Determine the (X, Y) coordinate at the center of the cell enclosing the given text.  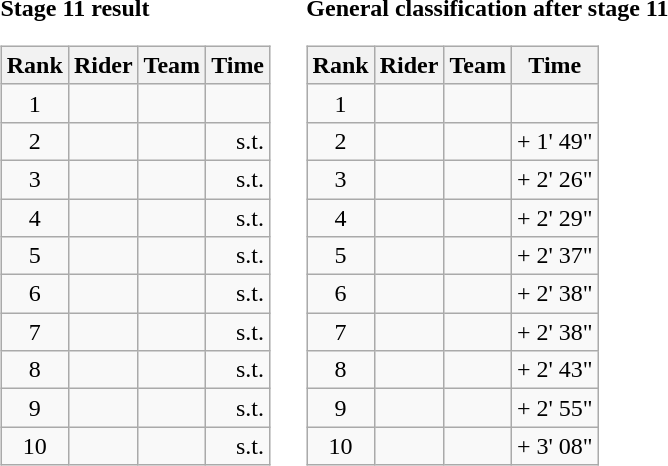
+ 2' 37" (554, 256)
+ 2' 55" (554, 408)
+ 1' 49" (554, 141)
+ 2' 43" (554, 370)
+ 2' 29" (554, 217)
+ 2' 26" (554, 179)
+ 3' 08" (554, 446)
